Scan for the cell matching the given text and deliver its [X, Y] coordinate at center. 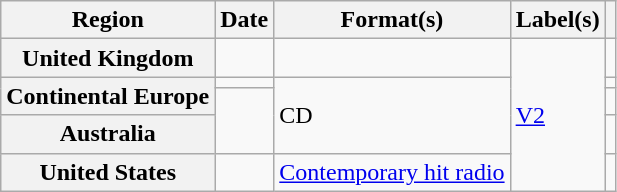
United States [108, 172]
CD [392, 115]
Continental Europe [108, 96]
Contemporary hit radio [392, 172]
Label(s) [558, 20]
Australia [108, 134]
V2 [558, 115]
Region [108, 20]
Date [244, 20]
United Kingdom [108, 58]
Format(s) [392, 20]
